Extract the [x, y] coordinate from the center of the cell holding the provided text.  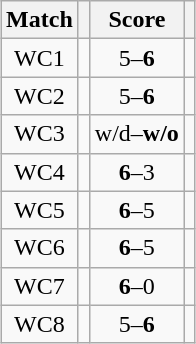
Score [136, 20]
WC2 [40, 96]
6–3 [136, 172]
w/d–w/o [136, 134]
WC8 [40, 324]
WC1 [40, 58]
WC3 [40, 134]
WC7 [40, 286]
6–0 [136, 286]
WC4 [40, 172]
WC6 [40, 248]
WC5 [40, 210]
Match [40, 20]
